Locate the cell with the specified text and output its [x, y] center coordinate. 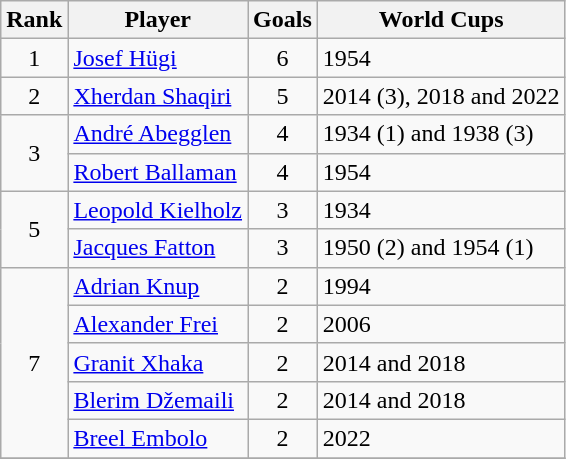
6 [283, 58]
Adrian Knup [158, 286]
World Cups [441, 20]
Xherdan Shaqiri [158, 96]
1 [34, 58]
2006 [441, 324]
1934 [441, 210]
1934 (1) and 1938 (3) [441, 134]
Blerim Džemaili [158, 400]
Goals [283, 20]
1950 (2) and 1954 (1) [441, 248]
André Abegglen [158, 134]
Rank [34, 20]
1994 [441, 286]
Josef Hügi [158, 58]
Alexander Frei [158, 324]
Breel Embolo [158, 438]
7 [34, 362]
Granit Xhaka [158, 362]
2014 (3), 2018 and 2022 [441, 96]
Jacques Fatton [158, 248]
Player [158, 20]
Leopold Kielholz [158, 210]
2022 [441, 438]
Robert Ballaman [158, 172]
